Capture the cell that displays the provided text and extract its (x, y) central coordinate. 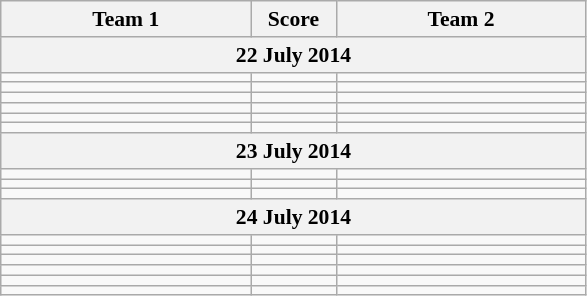
Team 2 (461, 19)
Team 1 (126, 19)
22 July 2014 (294, 55)
24 July 2014 (294, 217)
23 July 2014 (294, 151)
Score (294, 19)
